Return [X, Y] of the center of cell containing provided text 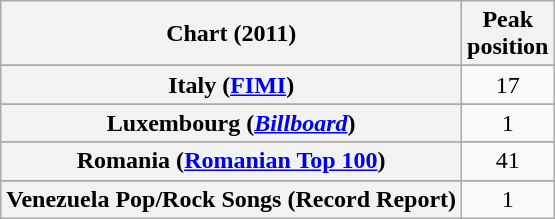
Italy (FIMI) [232, 85]
Venezuela Pop/Rock Songs (Record Report) [232, 199]
17 [508, 85]
Peakposition [508, 34]
Romania (Romanian Top 100) [232, 161]
Luxembourg (Billboard) [232, 123]
41 [508, 161]
Chart (2011) [232, 34]
